Identify which cell holds the provided text, then report its [X, Y] central coordinate. 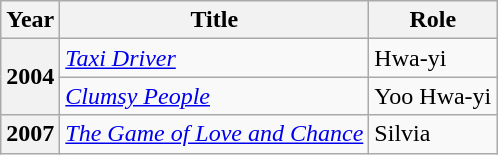
The Game of Love and Chance [214, 134]
Hwa-yi [433, 58]
2007 [30, 134]
Taxi Driver [214, 58]
Year [30, 20]
Title [214, 20]
Yoo Hwa-yi [433, 96]
Silvia [433, 134]
Role [433, 20]
Clumsy People [214, 96]
2004 [30, 77]
